Locate the cell with the specified text and output its [x, y] center coordinate. 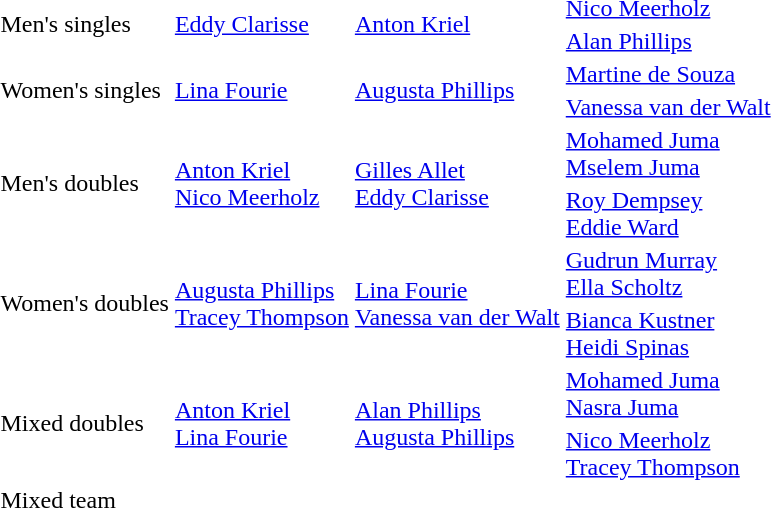
Gilles Allet Eddy Clarisse [457, 184]
Lina Fourie Vanessa van der Walt [457, 304]
Anton Kriel Nico Meerholz [262, 184]
Augusta Phillips [457, 90]
Lina Fourie [262, 90]
Alan Phillips Augusta Phillips [457, 424]
Augusta Phillips Tracey Thompson [262, 304]
Anton Kriel Lina Fourie [262, 424]
